Identify which cell holds the provided text, then report its (x, y) central coordinate. 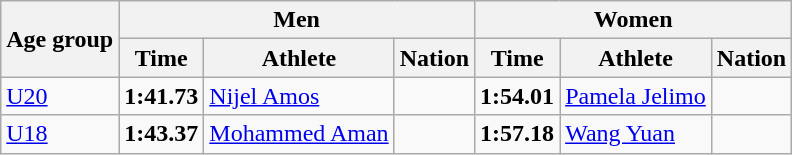
1:54.01 (518, 96)
Men (297, 20)
Nijel Amos (299, 96)
Wang Yuan (636, 134)
Mohammed Aman (299, 134)
Women (634, 20)
U20 (60, 96)
Pamela Jelimo (636, 96)
1:41.73 (162, 96)
1:43.37 (162, 134)
Age group (60, 39)
U18 (60, 134)
1:57.18 (518, 134)
